Determine the [X, Y] coordinate at the center of the cell enclosing the given text.  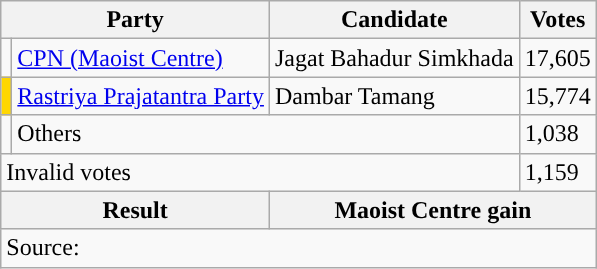
CPN (Maoist Centre) [141, 58]
Votes [558, 20]
Maoist Centre gain [432, 210]
15,774 [558, 96]
Candidate [394, 20]
1,038 [558, 134]
Jagat Bahadur Simkhada [394, 58]
Invalid votes [260, 172]
Source: [298, 248]
Party [136, 20]
Rastriya Prajatantra Party [141, 96]
1,159 [558, 172]
Result [136, 210]
17,605 [558, 58]
Dambar Tamang [394, 96]
Others [266, 134]
